Return the (x, y) coordinate for the center point of the cell that contains the specified text.  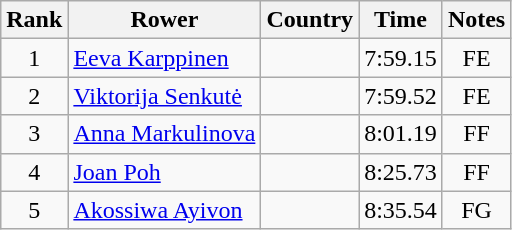
5 (34, 210)
Time (401, 20)
1 (34, 58)
Rower (164, 20)
Anna Markulinova (164, 134)
8:35.54 (401, 210)
2 (34, 96)
Joan Poh (164, 172)
Viktorija Senkutė (164, 96)
FG (476, 210)
Notes (476, 20)
4 (34, 172)
Akossiwa Ayivon (164, 210)
Eeva Karppinen (164, 58)
8:25.73 (401, 172)
Rank (34, 20)
7:59.15 (401, 58)
Country (310, 20)
3 (34, 134)
8:01.19 (401, 134)
7:59.52 (401, 96)
